From the cell containing the given text, extract its center point as [X, Y] coordinate. 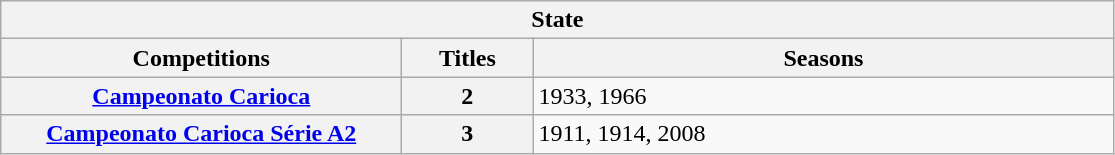
Campeonato Carioca [202, 96]
State [558, 20]
Campeonato Carioca Série A2 [202, 134]
Titles [468, 58]
2 [468, 96]
1933, 1966 [824, 96]
1911, 1914, 2008 [824, 134]
3 [468, 134]
Seasons [824, 58]
Competitions [202, 58]
